Search for the cell housing the specified text and yield its [x, y] center coordinate. 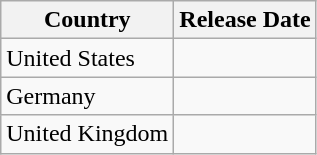
Release Date [245, 20]
United States [88, 58]
United Kingdom [88, 134]
Country [88, 20]
Germany [88, 96]
